Capture the cell that displays the provided text and extract its [x, y] central coordinate. 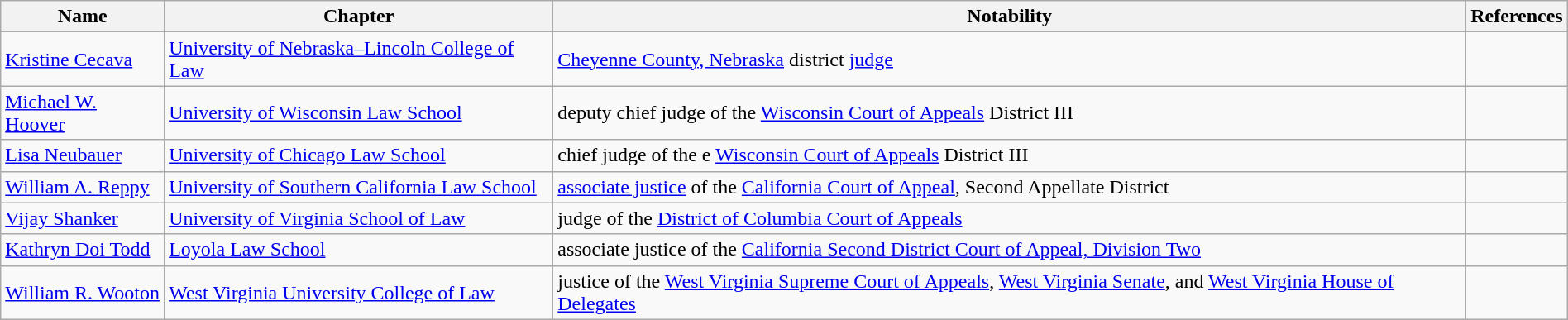
William R. Wooton [83, 293]
Cheyenne County, Nebraska district judge [1010, 60]
University of Virginia School of Law [359, 218]
University of Wisconsin Law School [359, 112]
University of Nebraska–Lincoln College of Law [359, 60]
associate justice of the California Court of Appeal, Second Appellate District [1010, 187]
Michael W. Hoover [83, 112]
University of Chicago Law School [359, 155]
Vijay Shanker [83, 218]
Lisa Neubauer [83, 155]
University of Southern California Law School [359, 187]
West Virginia University College of Law [359, 293]
Name [83, 17]
justice of the West Virginia Supreme Court of Appeals, West Virginia Senate, and West Virginia House of Delegates [1010, 293]
Kristine Cecava [83, 60]
References [1517, 17]
Kathryn Doi Todd [83, 250]
Loyola Law School [359, 250]
Notability [1010, 17]
judge of the District of Columbia Court of Appeals [1010, 218]
deputy chief judge of the Wisconsin Court of Appeals District III [1010, 112]
chief judge of the e Wisconsin Court of Appeals District III [1010, 155]
Chapter [359, 17]
associate justice of the California Second District Court of Appeal, Division Two [1010, 250]
William A. Reppy [83, 187]
